Output the (X, Y) coordinate of the center of the cell containing the given text.  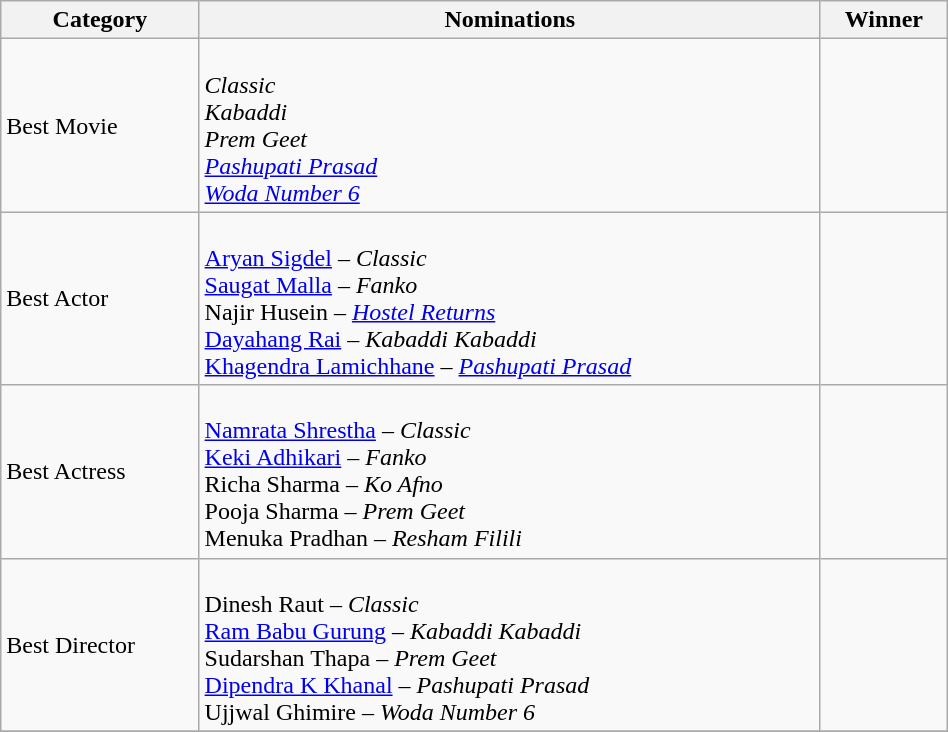
Aryan Sigdel – Classic Saugat Malla – Fanko Najir Husein – Hostel Returns Dayahang Rai – Kabaddi Kabaddi Khagendra Lamichhane – Pashupati Prasad (510, 298)
Best Director (100, 644)
Winner (884, 20)
Category (100, 20)
Nominations (510, 20)
Namrata Shrestha – Classic Keki Adhikari – Fanko Richa Sharma – Ko Afno Pooja Sharma – Prem Geet Menuka Pradhan – Resham Filili (510, 472)
Best Actress (100, 472)
Best Movie (100, 126)
Best Actor (100, 298)
Classic Kabaddi Prem Geet Pashupati Prasad Woda Number 6 (510, 126)
